Return [X, Y] of the center of cell containing provided text 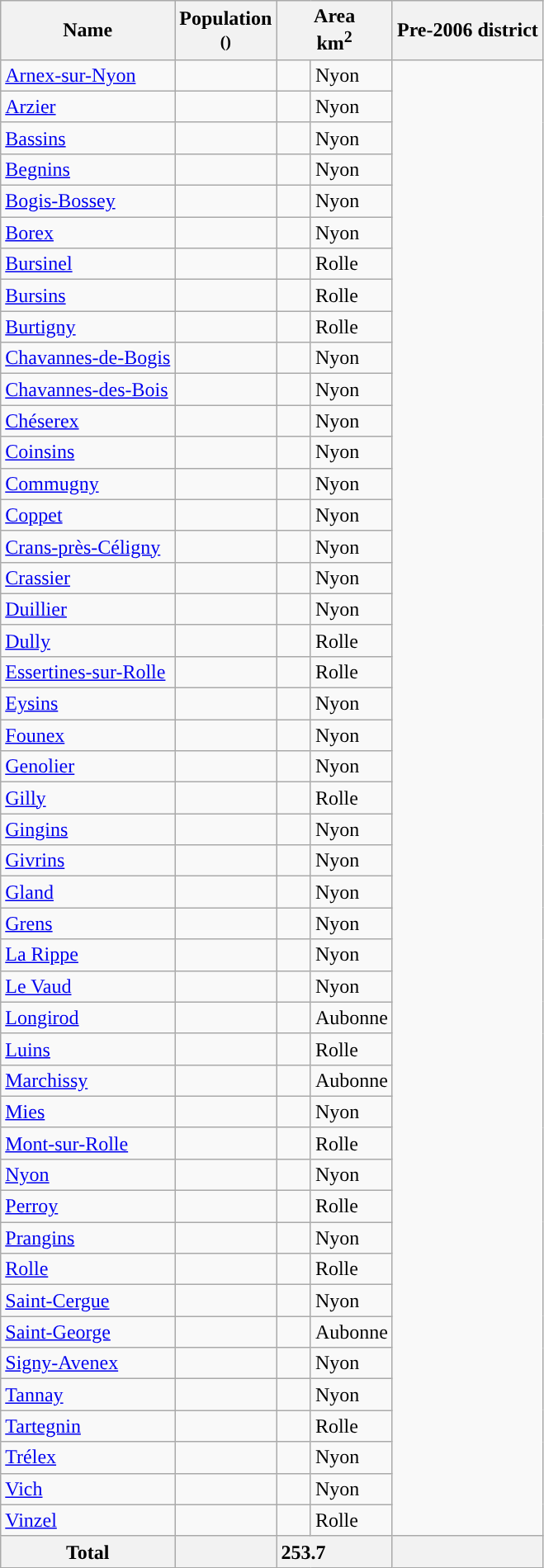
Arnex-sur-Nyon [88, 75]
Vinzel [88, 1520]
Begnins [88, 169]
Chavannes-des-Bois [88, 390]
Tartegnin [88, 1426]
Gingins [88, 829]
Bursinel [88, 264]
Name [88, 31]
Vich [88, 1489]
Perroy [88, 1207]
Crassier [88, 578]
Grens [88, 923]
Area km2 [335, 31]
Crans-près-Céligny [88, 546]
Coinsins [88, 452]
Saint-Cergue [88, 1301]
Bursins [88, 295]
Bassins [88, 138]
La Rippe [88, 955]
Burtigny [88, 327]
Signy-Avenex [88, 1363]
Mies [88, 1112]
Population() [226, 31]
Eysins [88, 704]
Chavannes-de-Bogis [88, 358]
Coppet [88, 515]
Marchissy [88, 1080]
Essertines-sur-Rolle [88, 672]
Arzier [88, 106]
Le Vaud [88, 986]
Bogis-Bossey [88, 201]
Longirod [88, 1018]
Duillier [88, 609]
Tannay [88, 1395]
Givrins [88, 861]
Gilly [88, 798]
Gland [88, 892]
Genolier [88, 767]
Pre-2006 district [467, 31]
Mont-sur-Rolle [88, 1143]
Dully [88, 640]
Saint-George [88, 1332]
Luins [88, 1049]
Commugny [88, 484]
Prangins [88, 1238]
253 [294, 1551]
Trélex [88, 1457]
.7 [352, 1551]
Borex [88, 233]
Total [88, 1551]
Founex [88, 735]
Chéserex [88, 421]
